Detect which cell encompasses the target text, then output its [X, Y] center coordinate. 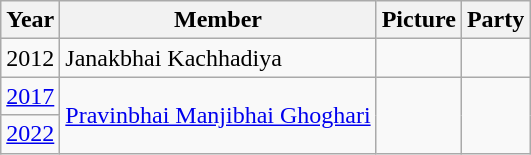
2012 [30, 58]
Party [495, 20]
Janakbhai Kachhadiya [218, 58]
Year [30, 20]
2022 [30, 134]
2017 [30, 96]
Member [218, 20]
Pravinbhai Manjibhai Ghoghari [218, 115]
Picture [418, 20]
